Extract the (X, Y) coordinate from the center of the cell holding the provided text.  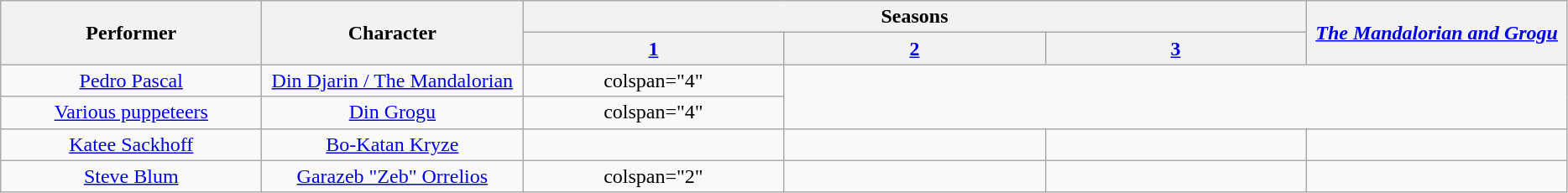
colspan="2" (653, 176)
Bo-Katan Kryze (393, 144)
Din Grogu (393, 112)
Seasons (915, 17)
Steve Blum (131, 176)
Garazeb "Zeb" Orrelios (393, 176)
Character (393, 33)
Pedro Pascal (131, 81)
Various puppeteers (131, 112)
1 (653, 49)
Katee Sackhoff (131, 144)
3 (1175, 49)
Performer (131, 33)
Din Djarin / The Mandalorian (393, 81)
2 (915, 49)
The Mandalorian and Grogu (1437, 33)
